Locate the cell with the specified text and output its [x, y] center coordinate. 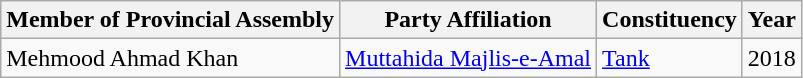
Year [772, 20]
2018 [772, 58]
Mehmood Ahmad Khan [170, 58]
Constituency [670, 20]
Muttahida Majlis-e-Amal [468, 58]
Party Affiliation [468, 20]
Member of Provincial Assembly [170, 20]
Tank [670, 58]
